Find where the given text appears and provide that cell's center as (x, y) coordinate. 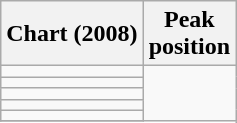
Chart (2008) (72, 34)
Peakposition (189, 34)
